From the cell containing the given text, extract its center point as (X, Y) coordinate. 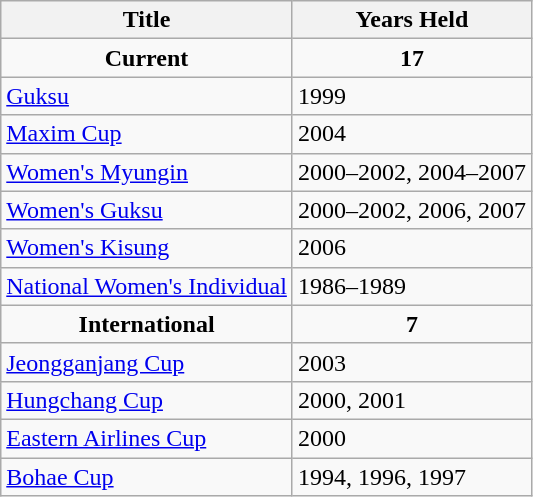
1999 (412, 96)
Women's Myungin (147, 172)
Maxim Cup (147, 134)
Hungchang Cup (147, 400)
7 (412, 324)
Eastern Airlines Cup (147, 438)
1986–1989 (412, 286)
17 (412, 58)
Women's Kisung (147, 248)
2000–2002, 2006, 2007 (412, 210)
Women's Guksu (147, 210)
Years Held (412, 20)
1994, 1996, 1997 (412, 477)
2003 (412, 362)
International (147, 324)
National Women's Individual (147, 286)
Jeongganjang Cup (147, 362)
Guksu (147, 96)
Bohae Cup (147, 477)
2000–2002, 2004–2007 (412, 172)
2000, 2001 (412, 400)
2004 (412, 134)
Title (147, 20)
2000 (412, 438)
2006 (412, 248)
Current (147, 58)
